Identify which cell holds the provided text, then report its [X, Y] central coordinate. 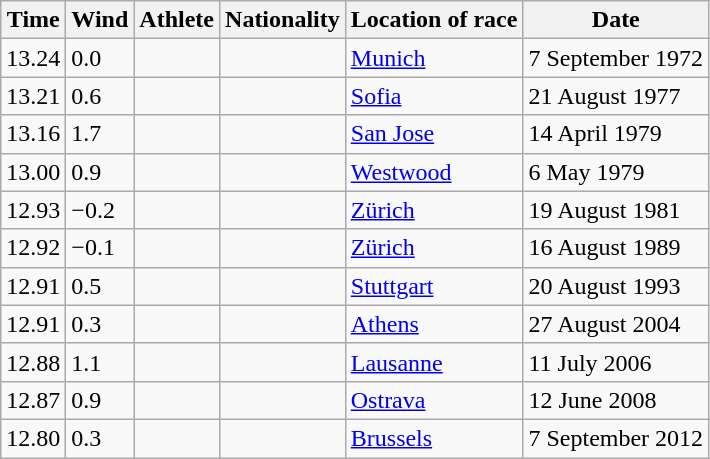
7 September 2012 [616, 438]
San Jose [434, 134]
Ostrava [434, 400]
Time [34, 20]
13.16 [34, 134]
27 August 2004 [616, 324]
0.5 [100, 286]
20 August 1993 [616, 286]
Stuttgart [434, 286]
Location of race [434, 20]
6 May 1979 [616, 172]
0.0 [100, 58]
12.87 [34, 400]
13.21 [34, 96]
12.93 [34, 210]
7 September 1972 [616, 58]
Nationality [283, 20]
Brussels [434, 438]
Munich [434, 58]
Athlete [177, 20]
0.6 [100, 96]
14 April 1979 [616, 134]
1.7 [100, 134]
Westwood [434, 172]
13.00 [34, 172]
12.92 [34, 248]
11 July 2006 [616, 362]
−0.2 [100, 210]
1.1 [100, 362]
12.88 [34, 362]
−0.1 [100, 248]
12 June 2008 [616, 400]
12.80 [34, 438]
16 August 1989 [616, 248]
13.24 [34, 58]
21 August 1977 [616, 96]
Wind [100, 20]
19 August 1981 [616, 210]
Lausanne [434, 362]
Sofia [434, 96]
Date [616, 20]
Athens [434, 324]
